For the text-containing cell, return its midpoint in [X, Y] coordinate format. 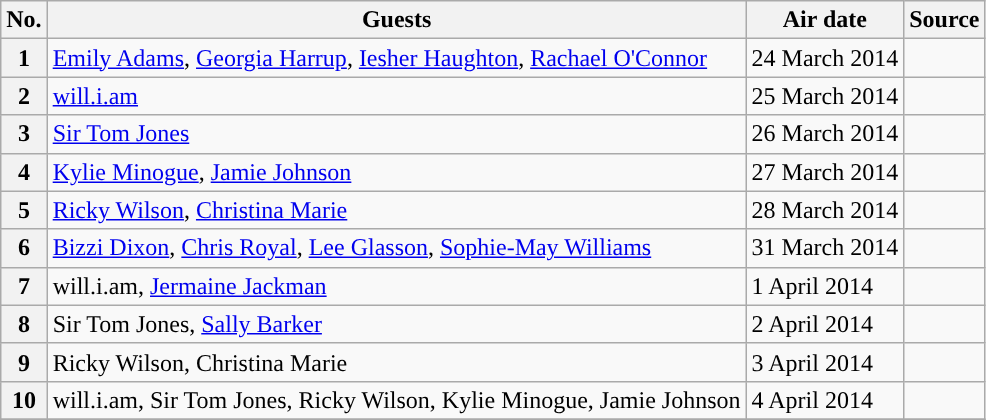
4 [24, 172]
2 [24, 96]
24 March 2014 [825, 58]
26 March 2014 [825, 134]
Kylie Minogue, Jamie Johnson [396, 172]
will.i.am, Jermaine Jackman [396, 286]
will.i.am, Sir Tom Jones, Ricky Wilson, Kylie Minogue, Jamie Johnson [396, 400]
25 March 2014 [825, 96]
Sir Tom Jones, Sally Barker [396, 324]
Bizzi Dixon, Chris Royal, Lee Glasson, Sophie-May Williams [396, 248]
Emily Adams, Georgia Harrup, Iesher Haughton, Rachael O'Connor [396, 58]
9 [24, 362]
will.i.am [396, 96]
3 April 2014 [825, 362]
28 March 2014 [825, 210]
1 April 2014 [825, 286]
5 [24, 210]
Sir Tom Jones [396, 134]
Guests [396, 20]
3 [24, 134]
Air date [825, 20]
8 [24, 324]
10 [24, 400]
27 March 2014 [825, 172]
No. [24, 20]
6 [24, 248]
7 [24, 286]
1 [24, 58]
31 March 2014 [825, 248]
4 April 2014 [825, 400]
2 April 2014 [825, 324]
Source [944, 20]
